Extract the [X, Y] coordinate from the center of the cell holding the provided text.  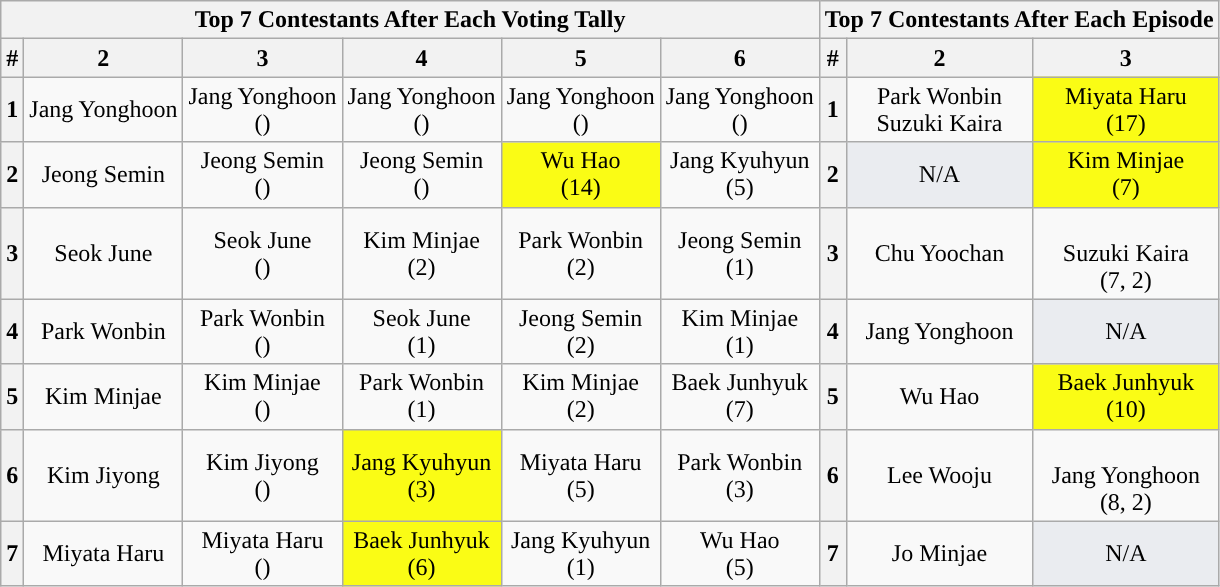
Kim Minjae(7) [1126, 174]
Jo Minjae [939, 554]
Baek Junhyuk(6) [422, 554]
Miyata Haru() [262, 554]
Suzuki Kaira(7, 2) [1126, 253]
Park Wonbin(3) [740, 475]
Top 7 Contestants After Each Voting Tally [410, 20]
Seok June(1) [422, 332]
Lee Wooju [939, 475]
Miyata Haru [104, 554]
Jang Kyuhyun(5) [740, 174]
Seok June [104, 253]
Miyata Haru(17) [1126, 110]
Wu Hao(5) [740, 554]
Miyata Haru(5) [580, 475]
Chu Yoochan [939, 253]
Park WonbinSuzuki Kaira [939, 110]
Jang Kyuhyun(1) [580, 554]
Jang Kyuhyun(3) [422, 475]
Kim Jiyong [104, 475]
Jeong Semin(1) [740, 253]
Park Wonbin(1) [422, 396]
Park Wonbin [104, 332]
Jang Yonghoon(8, 2) [1126, 475]
Baek Junhyuk(7) [740, 396]
Park Wonbin() [262, 332]
Kim Minjae(1) [740, 332]
Kim Minjae [104, 396]
Wu Hao(14) [580, 174]
Kim Jiyong() [262, 475]
Jeong Semin(2) [580, 332]
Baek Junhyuk(10) [1126, 396]
Jeong Semin [104, 174]
Top 7 Contestants After Each Episode [1019, 20]
Kim Minjae() [262, 396]
Wu Hao [939, 396]
Seok June() [262, 253]
Park Wonbin(2) [580, 253]
